Identify which cell holds the provided text, then report its (X, Y) central coordinate. 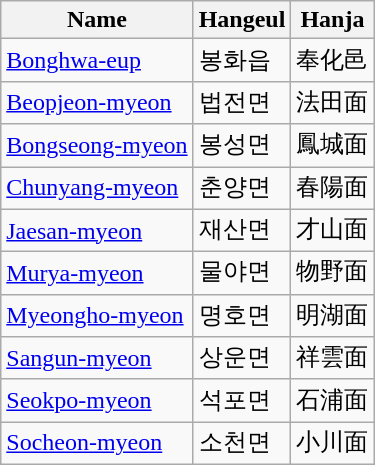
法田面 (332, 102)
才山面 (332, 230)
小川面 (332, 444)
春陽面 (332, 188)
Name (97, 20)
明湖面 (332, 316)
Bongseong-myeon (97, 146)
춘양면 (242, 188)
법전면 (242, 102)
鳳城面 (332, 146)
Bonghwa-eup (97, 60)
Sangun-myeon (97, 358)
Hangeul (242, 20)
Hanja (332, 20)
명호면 (242, 316)
봉성면 (242, 146)
물야면 (242, 274)
Socheon-myeon (97, 444)
物野面 (332, 274)
봉화읍 (242, 60)
재산면 (242, 230)
Jaesan-myeon (97, 230)
Myeongho-myeon (97, 316)
석포면 (242, 400)
祥雲面 (332, 358)
Murya-myeon (97, 274)
상운면 (242, 358)
石浦面 (332, 400)
Chunyang-myeon (97, 188)
奉化邑 (332, 60)
Seokpo-myeon (97, 400)
Beopjeon-myeon (97, 102)
소천면 (242, 444)
